Output the [X, Y] coordinate of the center of the cell containing the given text.  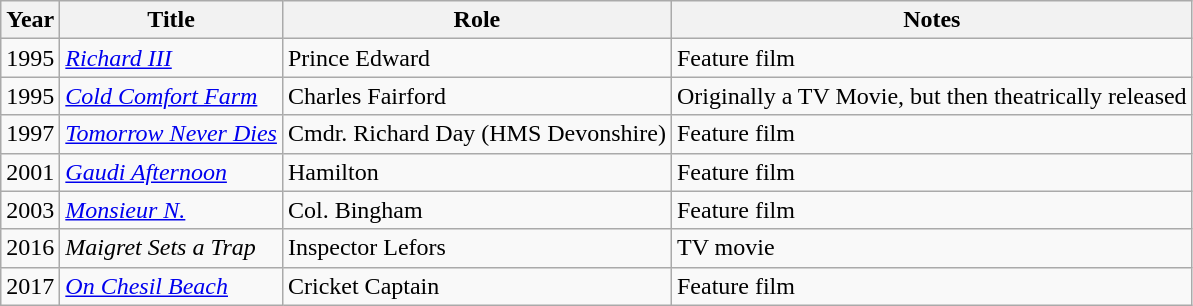
Col. Bingham [476, 210]
On Chesil Beach [172, 286]
Monsieur N. [172, 210]
Maigret Sets a Trap [172, 248]
Inspector Lefors [476, 248]
Gaudi Afternoon [172, 172]
1997 [30, 134]
Title [172, 20]
Richard III [172, 58]
2001 [30, 172]
2017 [30, 286]
Prince Edward [476, 58]
Hamilton [476, 172]
Cmdr. Richard Day (HMS Devonshire) [476, 134]
Tomorrow Never Dies [172, 134]
Charles Fairford [476, 96]
Year [30, 20]
Cold Comfort Farm [172, 96]
Originally a TV Movie, but then theatrically released [932, 96]
Notes [932, 20]
Cricket Captain [476, 286]
Role [476, 20]
TV movie [932, 248]
2003 [30, 210]
2016 [30, 248]
